Detect which cell encompasses the target text, then output its (x, y) center coordinate. 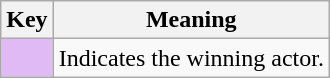
Indicates the winning actor. (191, 58)
Meaning (191, 20)
Key (27, 20)
